Output the (x, y) coordinate of the center of the cell containing the given text.  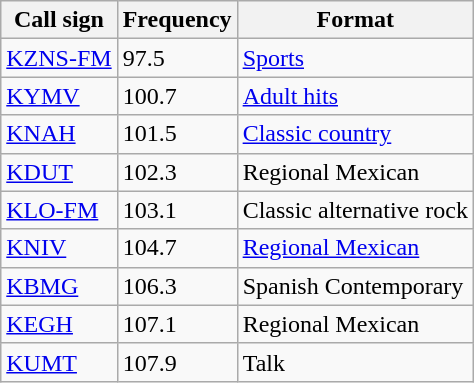
Adult hits (355, 96)
100.7 (177, 96)
97.5 (177, 58)
KYMV (59, 96)
Sports (355, 58)
106.3 (177, 286)
101.5 (177, 134)
KDUT (59, 172)
KNIV (59, 248)
Spanish Contemporary (355, 286)
KEGH (59, 324)
Frequency (177, 20)
104.7 (177, 248)
Call sign (59, 20)
KBMG (59, 286)
103.1 (177, 210)
102.3 (177, 172)
Classic country (355, 134)
107.9 (177, 362)
KUMT (59, 362)
Format (355, 20)
KNAH (59, 134)
Classic alternative rock (355, 210)
KZNS-FM (59, 58)
Talk (355, 362)
KLO-FM (59, 210)
107.1 (177, 324)
